Determine the (x, y) coordinate at the center of the cell enclosing the given text.  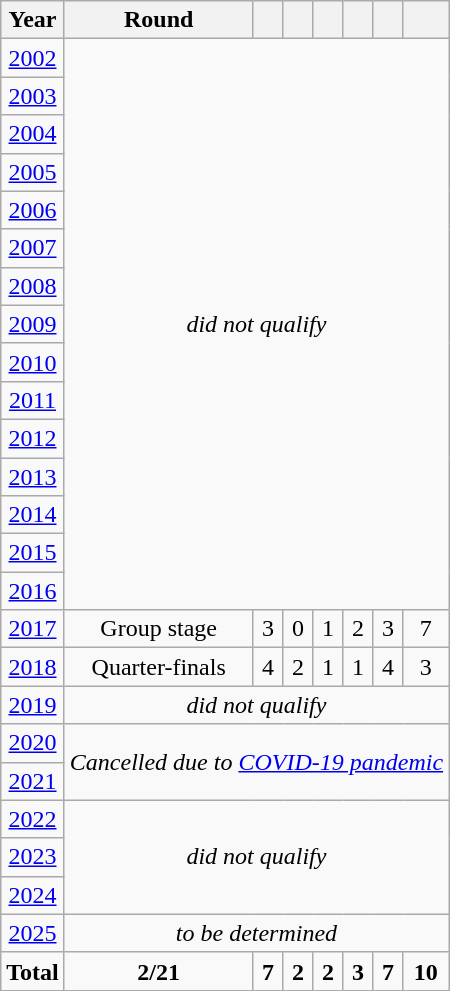
2019 (33, 705)
2015 (33, 553)
2016 (33, 591)
2022 (33, 819)
2005 (33, 172)
2004 (33, 134)
2006 (33, 210)
2007 (33, 248)
2008 (33, 286)
2013 (33, 477)
Round (158, 20)
to be determined (256, 933)
Year (33, 20)
2021 (33, 781)
2024 (33, 895)
2017 (33, 629)
10 (426, 971)
Cancelled due to COVID-19 pandemic (256, 762)
2003 (33, 96)
2010 (33, 362)
2009 (33, 324)
Total (33, 971)
2014 (33, 515)
2020 (33, 743)
2025 (33, 933)
0 (298, 629)
Group stage (158, 629)
2002 (33, 58)
2/21 (158, 971)
2012 (33, 438)
Quarter-finals (158, 667)
2023 (33, 857)
2011 (33, 400)
2018 (33, 667)
